Output the (x, y) coordinate of the center of the cell containing the given text.  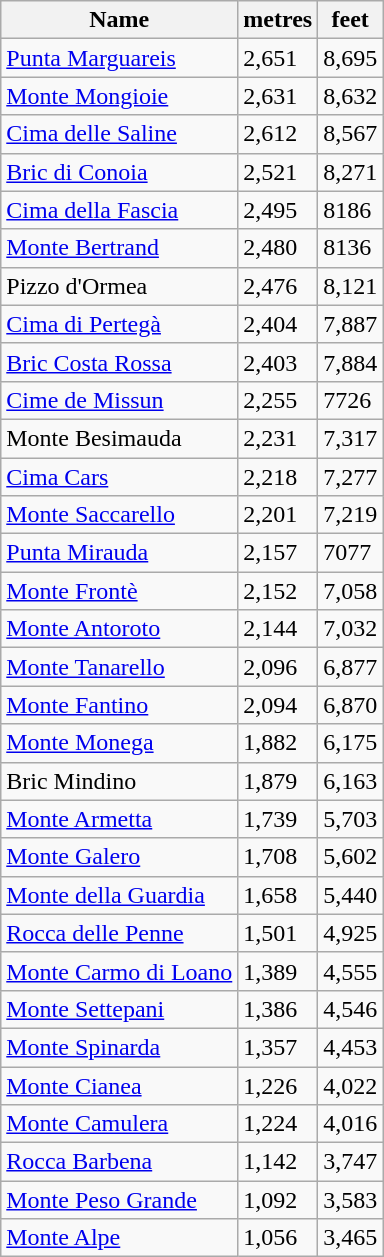
1,389 (278, 971)
7077 (350, 553)
Rocca Barbena (120, 1162)
Monte Besimauda (120, 438)
2,476 (278, 286)
7,032 (350, 629)
4,022 (350, 1085)
Monte Cianea (120, 1085)
Monte Monega (120, 743)
Cime de Missun (120, 400)
1,739 (278, 819)
2,157 (278, 553)
Monte Peso Grande (120, 1200)
4,555 (350, 971)
7,277 (350, 477)
1,882 (278, 743)
7,884 (350, 362)
7,887 (350, 324)
3,747 (350, 1162)
Cima delle Saline (120, 134)
Monte Fantino (120, 705)
2,152 (278, 591)
1,224 (278, 1124)
2,201 (278, 515)
6,877 (350, 667)
5,703 (350, 819)
Monte Saccarello (120, 515)
2,218 (278, 477)
3,583 (350, 1200)
2,480 (278, 248)
Pizzo d'Ormea (120, 286)
1,226 (278, 1085)
2,651 (278, 58)
Bric Mindino (120, 781)
4,925 (350, 933)
7,317 (350, 438)
Cima di Pertegà (120, 324)
Bric di Conoia (120, 172)
8,567 (350, 134)
2,521 (278, 172)
1,056 (278, 1238)
8,695 (350, 58)
2,094 (278, 705)
Punta Mirauda (120, 553)
8,632 (350, 96)
1,501 (278, 933)
2,144 (278, 629)
2,255 (278, 400)
Monte Antoroto (120, 629)
Monte Galero (120, 857)
2,631 (278, 96)
6,163 (350, 781)
6,175 (350, 743)
Monte Spinarda (120, 1047)
2,612 (278, 134)
2,231 (278, 438)
1,357 (278, 1047)
Monte Armetta (120, 819)
Monte Carmo di Loano (120, 971)
4,016 (350, 1124)
2,404 (278, 324)
8186 (350, 210)
Monte Camulera (120, 1124)
1,658 (278, 895)
6,870 (350, 705)
feet (350, 20)
Name (120, 20)
Bric Costa Rossa (120, 362)
Monte Alpe (120, 1238)
8,271 (350, 172)
Cima della Fascia (120, 210)
Cima Cars (120, 477)
Monte Frontè (120, 591)
3,465 (350, 1238)
Monte Bertrand (120, 248)
Monte della Guardia (120, 895)
Monte Tanarello (120, 667)
1,879 (278, 781)
1,092 (278, 1200)
5,602 (350, 857)
Monte Mongioie (120, 96)
metres (278, 20)
1,708 (278, 857)
4,453 (350, 1047)
4,546 (350, 1009)
1,386 (278, 1009)
7,219 (350, 515)
8,121 (350, 286)
Monte Settepani (120, 1009)
2,096 (278, 667)
7726 (350, 400)
5,440 (350, 895)
2,495 (278, 210)
Rocca delle Penne (120, 933)
7,058 (350, 591)
2,403 (278, 362)
8136 (350, 248)
1,142 (278, 1162)
Punta Marguareis (120, 58)
